Output the [x, y] coordinate of the center of the cell containing the given text.  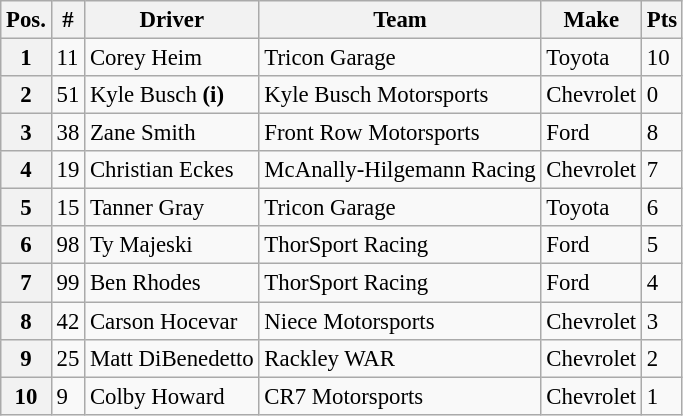
Pos. [26, 20]
Niece Motorsports [400, 321]
CR7 Motorsports [400, 396]
Kyle Busch Motorsports [400, 95]
25 [68, 358]
Carson Hocevar [172, 321]
98 [68, 245]
Ben Rhodes [172, 283]
Pts [662, 20]
15 [68, 208]
Christian Eckes [172, 170]
Ty Majeski [172, 245]
42 [68, 321]
Colby Howard [172, 396]
51 [68, 95]
19 [68, 170]
Driver [172, 20]
38 [68, 133]
0 [662, 95]
McAnally-Hilgemann Racing [400, 170]
Make [591, 20]
99 [68, 283]
Tanner Gray [172, 208]
Matt DiBenedetto [172, 358]
Rackley WAR [400, 358]
Corey Heim [172, 58]
Team [400, 20]
11 [68, 58]
Zane Smith [172, 133]
# [68, 20]
Kyle Busch (i) [172, 95]
Front Row Motorsports [400, 133]
